Scan for the cell matching the given text and deliver its (x, y) coordinate at center. 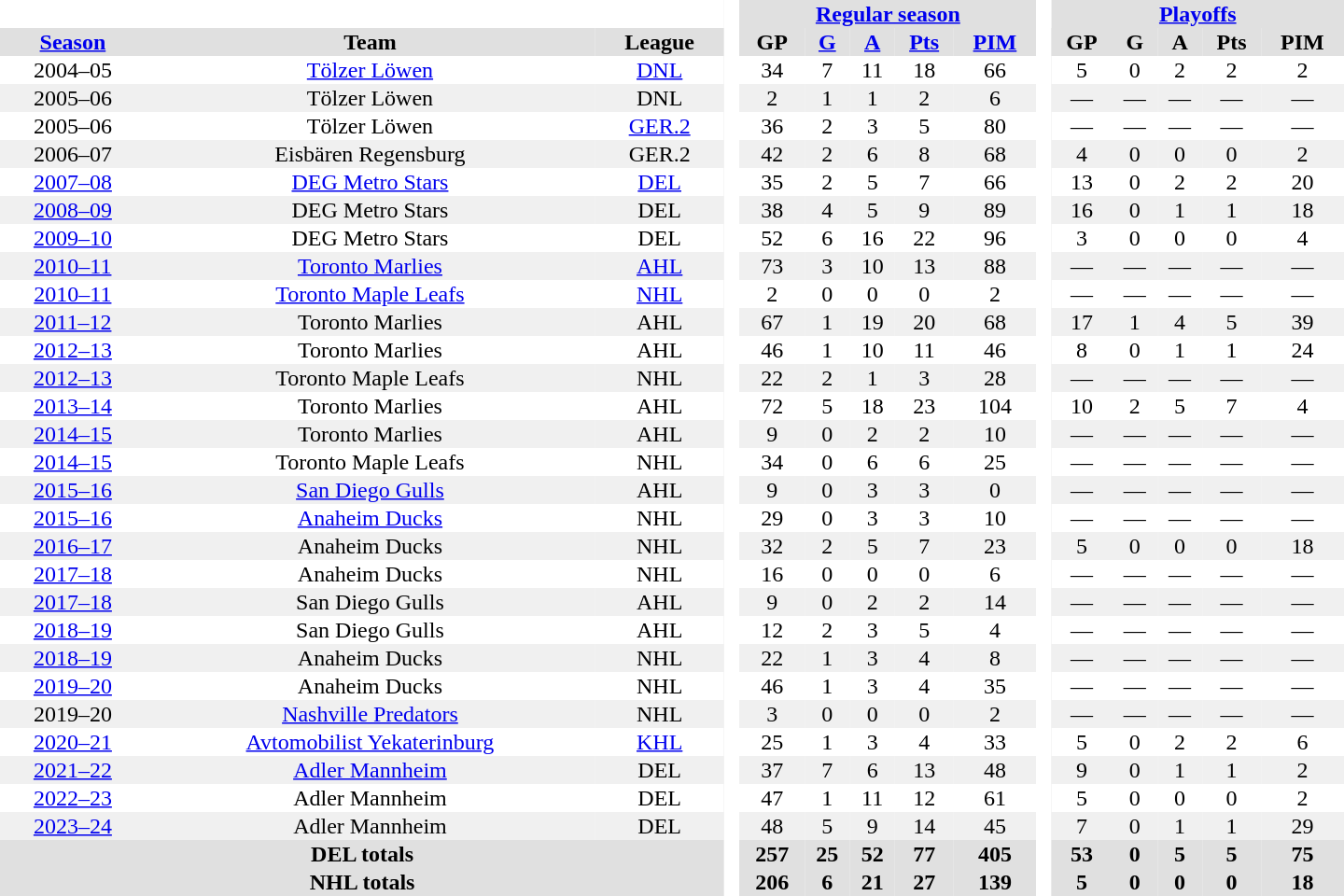
257 (772, 854)
KHL (659, 742)
2022–23 (73, 798)
36 (772, 126)
72 (772, 406)
NHL totals (362, 882)
32 (772, 546)
Season (73, 42)
80 (995, 126)
89 (995, 210)
2007–08 (73, 182)
33 (995, 742)
Nashville Predators (370, 714)
75 (1303, 854)
21 (872, 882)
206 (772, 882)
27 (924, 882)
17 (1081, 322)
53 (1081, 854)
88 (995, 266)
Avtomobilist Yekaterinburg (370, 742)
96 (995, 238)
Eisbären Regensburg (370, 154)
Team (370, 42)
2020–21 (73, 742)
77 (924, 854)
2004–05 (73, 70)
2013–14 (73, 406)
47 (772, 798)
Playoffs (1197, 14)
28 (995, 378)
67 (772, 322)
2008–09 (73, 210)
2011–12 (73, 322)
37 (772, 770)
League (659, 42)
2021–22 (73, 770)
38 (772, 210)
2006–07 (73, 154)
2023–24 (73, 826)
104 (995, 406)
139 (995, 882)
73 (772, 266)
42 (772, 154)
39 (1303, 322)
45 (995, 826)
2016–17 (73, 546)
405 (995, 854)
61 (995, 798)
DEL totals (362, 854)
19 (872, 322)
2009–10 (73, 238)
24 (1303, 350)
Regular season (888, 14)
